Return (x, y) of the center of cell containing provided text 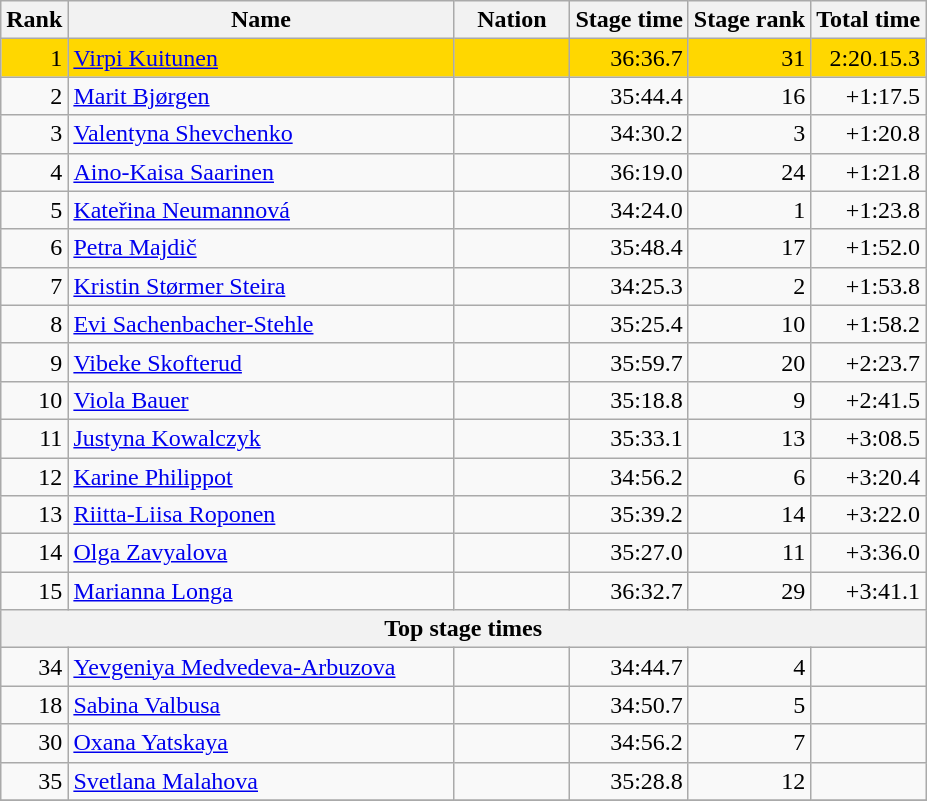
+1:21.8 (868, 172)
Stage rank (749, 20)
Valentyna Shevchenko (261, 134)
17 (749, 248)
36:32.7 (629, 591)
36:36.7 (629, 58)
Virpi Kuitunen (261, 58)
Olga Zavyalova (261, 553)
35:18.8 (629, 400)
8 (34, 324)
Marit Bjørgen (261, 96)
+3:36.0 (868, 553)
35:48.4 (629, 248)
Petra Majdič (261, 248)
+3:08.5 (868, 438)
Riitta-Liisa Roponen (261, 515)
Marianna Longa (261, 591)
34 (34, 667)
24 (749, 172)
16 (749, 96)
Viola Bauer (261, 400)
+1:17.5 (868, 96)
35 (34, 781)
18 (34, 705)
+1:23.8 (868, 210)
+1:58.2 (868, 324)
+3:22.0 (868, 515)
35:27.0 (629, 553)
Total time (868, 20)
35:28.8 (629, 781)
Name (261, 20)
35:39.2 (629, 515)
36:19.0 (629, 172)
Oxana Yatskaya (261, 743)
35:59.7 (629, 362)
Evi Sachenbacher-Stehle (261, 324)
Aino-Kaisa Saarinen (261, 172)
Top stage times (464, 629)
34:24.0 (629, 210)
Kateřina Neumannová (261, 210)
Justyna Kowalczyk (261, 438)
+1:20.8 (868, 134)
15 (34, 591)
Kristin Størmer Steira (261, 286)
Karine Philippot (261, 477)
+3:41.1 (868, 591)
35:25.4 (629, 324)
31 (749, 58)
+2:41.5 (868, 400)
Svetlana Malahova (261, 781)
29 (749, 591)
35:44.4 (629, 96)
Vibeke Skofterud (261, 362)
20 (749, 362)
30 (34, 743)
Stage time (629, 20)
Sabina Valbusa (261, 705)
34:25.3 (629, 286)
+1:52.0 (868, 248)
35:33.1 (629, 438)
+1:53.8 (868, 286)
2:20.15.3 (868, 58)
34:44.7 (629, 667)
+3:20.4 (868, 477)
Rank (34, 20)
+2:23.7 (868, 362)
34:50.7 (629, 705)
Yevgeniya Medvedeva-Arbuzova (261, 667)
Nation (512, 20)
34:30.2 (629, 134)
